Locate the cell with the specified text and output its (x, y) center coordinate. 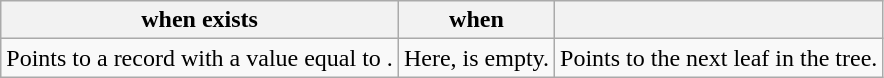
Points to a record with a value equal to . (200, 58)
Points to the next leaf in the tree. (719, 58)
Here, is empty. (476, 58)
when (476, 20)
when exists (200, 20)
